Extract the (x, y) coordinate from the center of the cell holding the provided text.  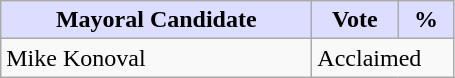
Mike Konoval (156, 58)
Mayoral Candidate (156, 20)
% (426, 20)
Vote (355, 20)
Acclaimed (383, 58)
